Determine the (x, y) coordinate at the center of the cell enclosing the given text.  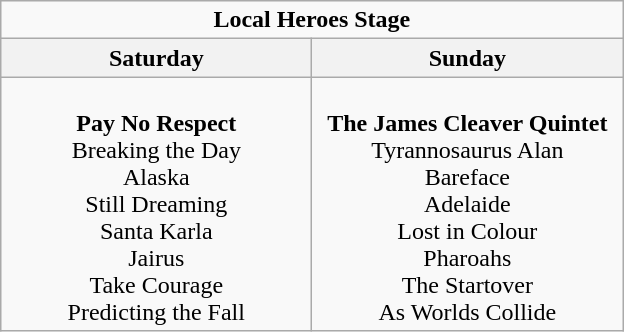
Pay No Respect Breaking the Day Alaska Still Dreaming Santa Karla Jairus Take Courage Predicting the Fall (156, 204)
Local Heroes Stage (312, 20)
Sunday (468, 58)
The James Cleaver Quintet Tyrannosaurus Alan Bareface Adelaide Lost in Colour Pharoahs The Startover As Worlds Collide (468, 204)
Saturday (156, 58)
